Return the (X, Y) coordinate for the center point of the cell that contains the specified text.  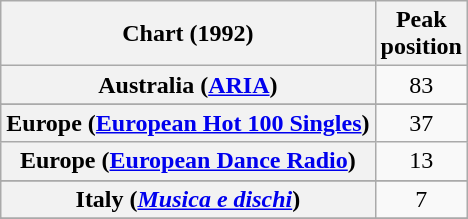
Europe (European Dance Radio) (188, 161)
Peak position (421, 34)
Australia (ARIA) (188, 85)
Europe (European Hot 100 Singles) (188, 123)
Chart (1992) (188, 34)
83 (421, 85)
37 (421, 123)
Italy (Musica e dischi) (188, 199)
13 (421, 161)
7 (421, 199)
